Determine the (x, y) coordinate at the center of the cell enclosing the given text.  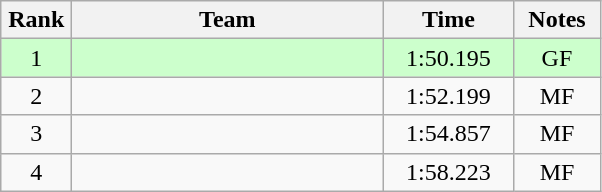
Rank (36, 20)
1 (36, 58)
1:54.857 (448, 134)
1:52.199 (448, 96)
1:50.195 (448, 58)
Team (228, 20)
Notes (557, 20)
1:58.223 (448, 172)
3 (36, 134)
2 (36, 96)
Time (448, 20)
GF (557, 58)
4 (36, 172)
